Output the [X, Y] coordinate of the center of the cell containing the given text.  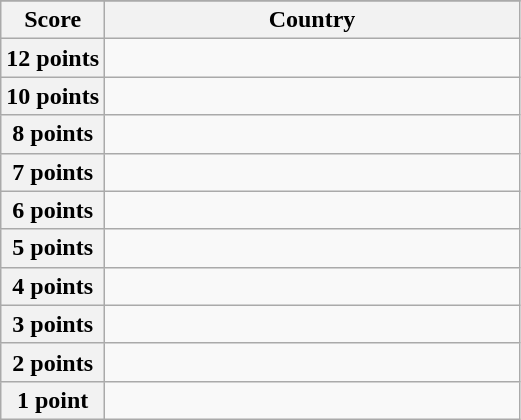
Country [312, 20]
4 points [53, 286]
7 points [53, 172]
6 points [53, 210]
Score [53, 20]
10 points [53, 96]
3 points [53, 324]
2 points [53, 362]
12 points [53, 58]
5 points [53, 248]
8 points [53, 134]
1 point [53, 400]
